Locate the cell with the specified text and output its (x, y) center coordinate. 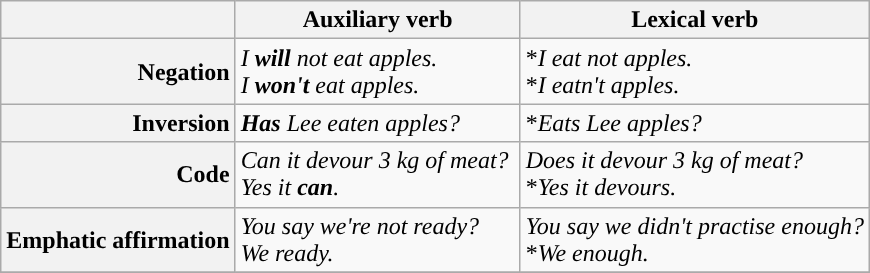
Can it devour 3 kg of meat? Yes it can. (378, 174)
You say we're not ready?We ready. (378, 240)
Has Lee eaten apples? (378, 123)
Negation (118, 72)
Emphatic affirmation (118, 240)
Code (118, 174)
*Eats Lee apples? (694, 123)
Lexical verb (694, 20)
Inversion (118, 123)
I will not eat apples. I won't eat apples. (378, 72)
You say we didn't practise enough?*We enough. (694, 240)
Auxiliary verb (378, 20)
*I eat not apples.*I eatn't apples. (694, 72)
Does it devour 3 kg of meat? *Yes it devours. (694, 174)
